From the cell containing the given text, extract its center point as [X, Y] coordinate. 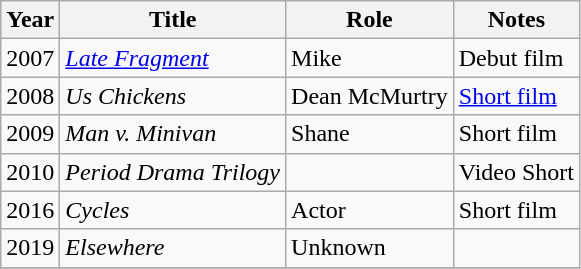
Shane [370, 134]
Dean McMurtry [370, 96]
2010 [30, 172]
Unknown [370, 248]
2007 [30, 58]
Period Drama Trilogy [173, 172]
Man v. Minivan [173, 134]
Actor [370, 210]
2019 [30, 248]
Cycles [173, 210]
Debut film [516, 58]
Video Short [516, 172]
Elsewhere [173, 248]
Us Chickens [173, 96]
Late Fragment [173, 58]
2008 [30, 96]
2009 [30, 134]
2016 [30, 210]
Title [173, 20]
Notes [516, 20]
Role [370, 20]
Year [30, 20]
Mike [370, 58]
